Capture the cell that displays the provided text and extract its (x, y) central coordinate. 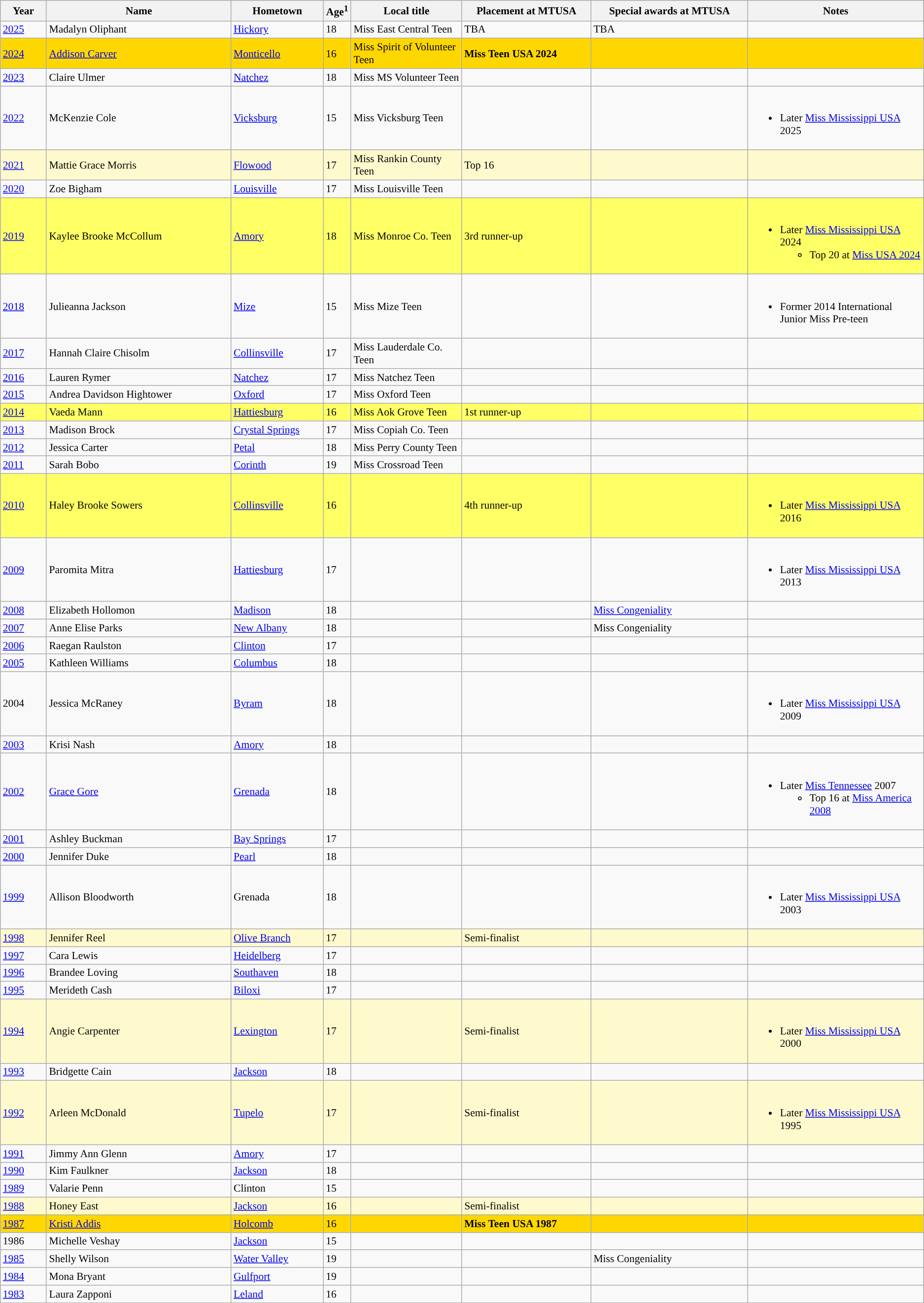
Columbus (277, 663)
1995 (24, 991)
Corinth (277, 465)
Miss Rankin County Teen (406, 166)
Paromita Mitra (139, 570)
Hometown (277, 11)
Zoe Bigham (139, 189)
Sarah Bobo (139, 465)
Julieanna Jackson (139, 307)
Miss Mize Teen (406, 307)
2013 (24, 430)
Bridgette Cain (139, 1072)
Jimmy Ann Glenn (139, 1154)
2021 (24, 166)
1998 (24, 938)
Former 2014 International Junior Miss Pre-teen (836, 307)
2023 (24, 77)
Anne Elise Parks (139, 628)
Top 16 (526, 166)
Later Miss Mississippi USA 2024Top 20 at Miss USA 2024 (836, 236)
2022 (24, 118)
Jessica McRaney (139, 704)
Jessica Carter (139, 447)
2020 (24, 189)
McKenzie Cole (139, 118)
Lauren Rymer (139, 377)
1985 (24, 1259)
2024 (24, 53)
2007 (24, 628)
Miss Spirit of Volunteer Teen (406, 53)
Merideth Cash (139, 991)
1990 (24, 1171)
1993 (24, 1072)
2004 (24, 704)
Shelly Wilson (139, 1259)
1991 (24, 1154)
2018 (24, 307)
Louisville (277, 189)
1994 (24, 1031)
Kim Faulkner (139, 1171)
4th runner-up (526, 506)
1988 (24, 1206)
Arleen McDonald (139, 1113)
Mona Bryant (139, 1276)
Age1 (337, 11)
Jennifer Reel (139, 938)
New Albany (277, 628)
Hannah Claire Chisolm (139, 353)
1984 (24, 1276)
1992 (24, 1113)
Andrea Davidson Hightower (139, 395)
Krisi Nash (139, 745)
2010 (24, 506)
2014 (24, 412)
Addison Carver (139, 53)
2001 (24, 839)
Mattie Grace Morris (139, 166)
Lexington (277, 1031)
Kristi Addis (139, 1224)
1989 (24, 1189)
Miss Copiah Co. Teen (406, 430)
1999 (24, 897)
1987 (24, 1224)
3rd runner-up (526, 236)
Later Miss Mississippi USA 1995 (836, 1113)
Oxford (277, 395)
Kathleen Williams (139, 663)
Miss Lauderdale Co. Teen (406, 353)
Monticello (277, 53)
2011 (24, 465)
2000 (24, 857)
Notes (836, 11)
Later Miss Mississippi USA 2009 (836, 704)
Bay Springs (277, 839)
Later Miss Tennessee 2007Top 16 at Miss America 2008 (836, 791)
Later Miss Mississippi USA 2013 (836, 570)
Ashley Buckman (139, 839)
Jennifer Duke (139, 857)
Madison (277, 611)
2003 (24, 745)
2002 (24, 791)
Haley Brooke Sowers (139, 506)
Madalyn Oliphant (139, 30)
Petal (277, 447)
Leland (277, 1294)
Later Miss Mississippi USA 2000 (836, 1031)
Holcomb (277, 1224)
1996 (24, 973)
Biloxi (277, 991)
Kaylee Brooke McCollum (139, 236)
2012 (24, 447)
Raegan Raulston (139, 646)
Flowood (277, 166)
Gulfport (277, 1276)
Tupelo (277, 1113)
Crystal Springs (277, 430)
Miss Monroe Co. Teen (406, 236)
Later Miss Mississippi USA 2003 (836, 897)
Heidelberg (277, 956)
Miss Teen USA 1987 (526, 1224)
2009 (24, 570)
Pearl (277, 857)
1986 (24, 1241)
1983 (24, 1294)
Grace Gore (139, 791)
Miss Vicksburg Teen (406, 118)
Water Valley (277, 1259)
2005 (24, 663)
Cara Lewis (139, 956)
Miss Aok Grove Teen (406, 412)
Miss East Central Teen (406, 30)
Special awards at MTUSA (669, 11)
Placement at MTUSA (526, 11)
Brandee Loving (139, 973)
Vicksburg (277, 118)
Laura Zapponi (139, 1294)
2016 (24, 377)
Olive Branch (277, 938)
Later Miss Mississippi USA 2025 (836, 118)
Madison Brock (139, 430)
2017 (24, 353)
Honey East (139, 1206)
2008 (24, 611)
Valarie Penn (139, 1189)
Miss Natchez Teen (406, 377)
Name (139, 11)
Mize (277, 307)
Claire Ulmer (139, 77)
Later Miss Mississippi USA 2016 (836, 506)
2015 (24, 395)
Vaeda Mann (139, 412)
Southaven (277, 973)
Michelle Veshay (139, 1241)
Hickory (277, 30)
Miss Teen USA 2024 (526, 53)
Elizabeth Hollomon (139, 611)
2019 (24, 236)
Local title (406, 11)
Miss Perry County Teen (406, 447)
Miss Louisville Teen (406, 189)
Allison Bloodworth (139, 897)
Angie Carpenter (139, 1031)
2006 (24, 646)
Byram (277, 704)
Miss Oxford Teen (406, 395)
Year (24, 11)
1997 (24, 956)
2025 (24, 30)
Miss MS Volunteer Teen (406, 77)
1st runner-up (526, 412)
Miss Crossroad Teen (406, 465)
